Return the (X, Y) coordinate for the center point of the cell that contains the specified text.  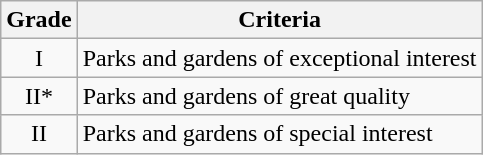
II* (39, 96)
II (39, 134)
Parks and gardens of great quality (280, 96)
Parks and gardens of exceptional interest (280, 58)
I (39, 58)
Grade (39, 20)
Criteria (280, 20)
Parks and gardens of special interest (280, 134)
